Locate the cell with the specified text and output its [X, Y] center coordinate. 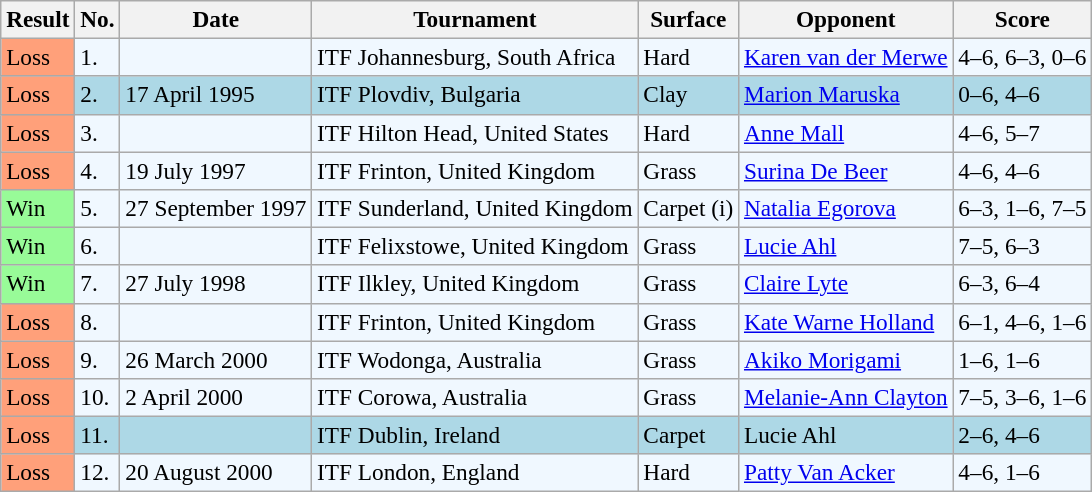
Opponent [846, 19]
4–6, 6–3, 0–6 [1022, 57]
5. [98, 208]
17 April 1995 [216, 95]
2–6, 4–6 [1022, 435]
27 September 1997 [216, 208]
ITF Felixstowe, United Kingdom [475, 246]
7–5, 6–3 [1022, 246]
Date [216, 19]
Natalia Egorova [846, 208]
4–6, 5–7 [1022, 133]
Clay [688, 95]
Kate Warne Holland [846, 322]
27 July 1998 [216, 284]
ITF Hilton Head, United States [475, 133]
6–1, 4–6, 1–6 [1022, 322]
Result [38, 19]
4–6, 4–6 [1022, 170]
19 July 1997 [216, 170]
No. [98, 19]
8. [98, 322]
Surina De Beer [846, 170]
ITF Johannesburg, South Africa [475, 57]
Carpet [688, 435]
ITF London, England [475, 473]
3. [98, 133]
2 April 2000 [216, 397]
Claire Lyte [846, 284]
7. [98, 284]
6–3, 1–6, 7–5 [1022, 208]
Akiko Morigami [846, 359]
Score [1022, 19]
1. [98, 57]
11. [98, 435]
ITF Wodonga, Australia [475, 359]
ITF Corowa, Australia [475, 397]
Surface [688, 19]
ITF Plovdiv, Bulgaria [475, 95]
12. [98, 473]
Tournament [475, 19]
ITF Sunderland, United Kingdom [475, 208]
Marion Maruska [846, 95]
4. [98, 170]
7–5, 3–6, 1–6 [1022, 397]
0–6, 4–6 [1022, 95]
20 August 2000 [216, 473]
2. [98, 95]
Carpet (i) [688, 208]
1–6, 1–6 [1022, 359]
6–3, 6–4 [1022, 284]
ITF Ilkley, United Kingdom [475, 284]
ITF Dublin, Ireland [475, 435]
Anne Mall [846, 133]
26 March 2000 [216, 359]
Patty Van Acker [846, 473]
6. [98, 246]
4–6, 1–6 [1022, 473]
Karen van der Merwe [846, 57]
9. [98, 359]
10. [98, 397]
Melanie-Ann Clayton [846, 397]
